Extract the (x, y) coordinate from the center of the cell holding the provided text.  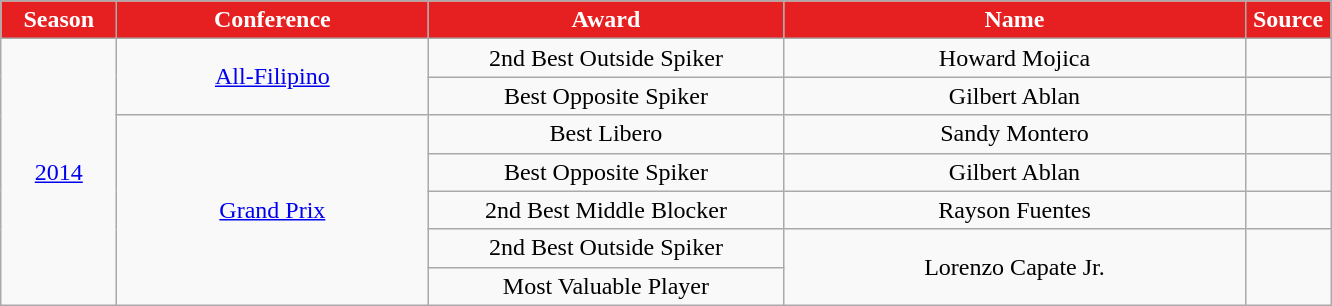
2014 (59, 172)
Name (1014, 20)
2nd Best Middle Blocker (606, 210)
Conference (272, 20)
Source (1288, 20)
Howard Mojica (1014, 58)
Rayson Fuentes (1014, 210)
Award (606, 20)
Lorenzo Capate Jr. (1014, 267)
All-Filipino (272, 77)
Sandy Montero (1014, 134)
Grand Prix (272, 210)
Most Valuable Player (606, 286)
Best Libero (606, 134)
Season (59, 20)
